Find where the given text appears and provide that cell's center as [x, y] coordinate. 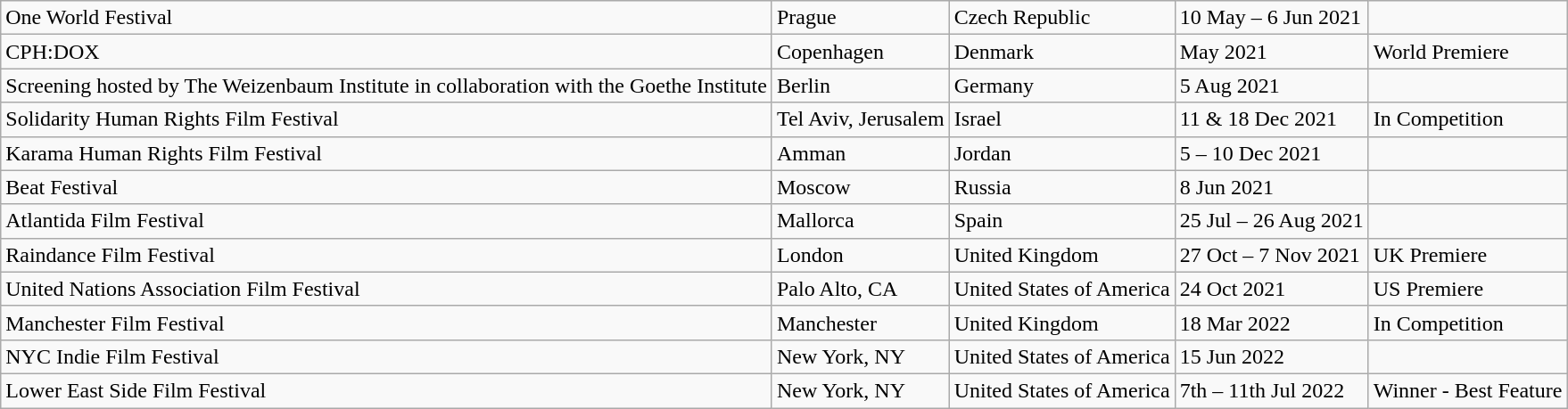
Amman [860, 153]
London [860, 255]
Czech Republic [1061, 18]
Berlin [860, 86]
15 Jun 2022 [1272, 356]
Manchester Film Festival [387, 323]
UK Premiere [1468, 255]
7th – 11th Jul 2022 [1272, 390]
World Premiere [1468, 52]
Beat Festival [387, 187]
Denmark [1061, 52]
24 Oct 2021 [1272, 289]
NYC Indie Film Festival [387, 356]
Tel Aviv, Jerusalem [860, 119]
10 May – 6 Jun 2021 [1272, 18]
Moscow [860, 187]
Manchester [860, 323]
US Premiere [1468, 289]
Karama Human Rights Film Festival [387, 153]
CPH:DOX [387, 52]
Lower East Side Film Festival [387, 390]
Spain [1061, 221]
25 Jul – 26 Aug 2021 [1272, 221]
Mallorca [860, 221]
Palo Alto, CA [860, 289]
Jordan [1061, 153]
Copenhagen [860, 52]
United Nations Association Film Festival [387, 289]
Prague [860, 18]
Winner - Best Feature [1468, 390]
Screening hosted by The Weizenbaum Institute in collaboration with the Goethe Institute [387, 86]
18 Mar 2022 [1272, 323]
Germany [1061, 86]
Russia [1061, 187]
May 2021 [1272, 52]
Raindance Film Festival [387, 255]
5 – 10 Dec 2021 [1272, 153]
11 & 18 Dec 2021 [1272, 119]
27 Oct – 7 Nov 2021 [1272, 255]
Israel [1061, 119]
Atlantida Film Festival [387, 221]
5 Aug 2021 [1272, 86]
One World Festival [387, 18]
8 Jun 2021 [1272, 187]
Solidarity Human Rights Film Festival [387, 119]
